Provide the [x, y] coordinate of the cell's center where the given text is located.  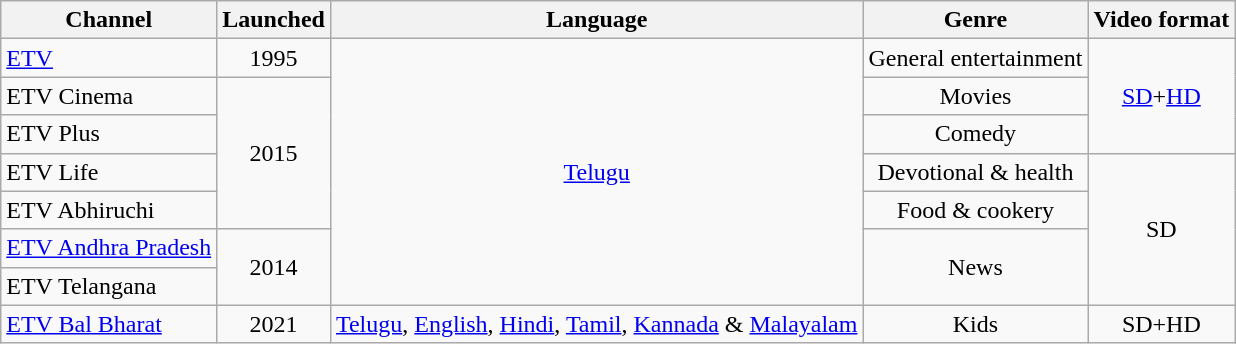
2021 [274, 324]
Kids [976, 324]
News [976, 267]
ETV Abhiruchi [109, 210]
2015 [274, 153]
Food & cookery [976, 210]
SD [1162, 229]
ETV Telangana [109, 286]
Launched [274, 20]
General entertainment [976, 58]
ETV Cinema [109, 96]
ETV [109, 58]
Telugu, English, Hindi, Tamil, Kannada & Malayalam [596, 324]
Movies [976, 96]
2014 [274, 267]
Devotional & health [976, 172]
ETV Life [109, 172]
1995 [274, 58]
ETV Plus [109, 134]
Video format [1162, 20]
Telugu [596, 172]
Genre [976, 20]
ETV Andhra Pradesh [109, 248]
Language [596, 20]
ETV Bal Bharat [109, 324]
Comedy [976, 134]
Channel [109, 20]
